Capture the cell that displays the provided text and extract its (X, Y) central coordinate. 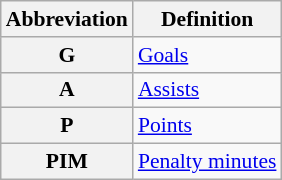
Definition (208, 19)
PIM (67, 162)
P (67, 126)
Goals (208, 55)
A (67, 90)
Abbreviation (67, 19)
Assists (208, 90)
Penalty minutes (208, 162)
G (67, 55)
Points (208, 126)
